Provide the [x, y] coordinate of the cell's center where the given text is located.  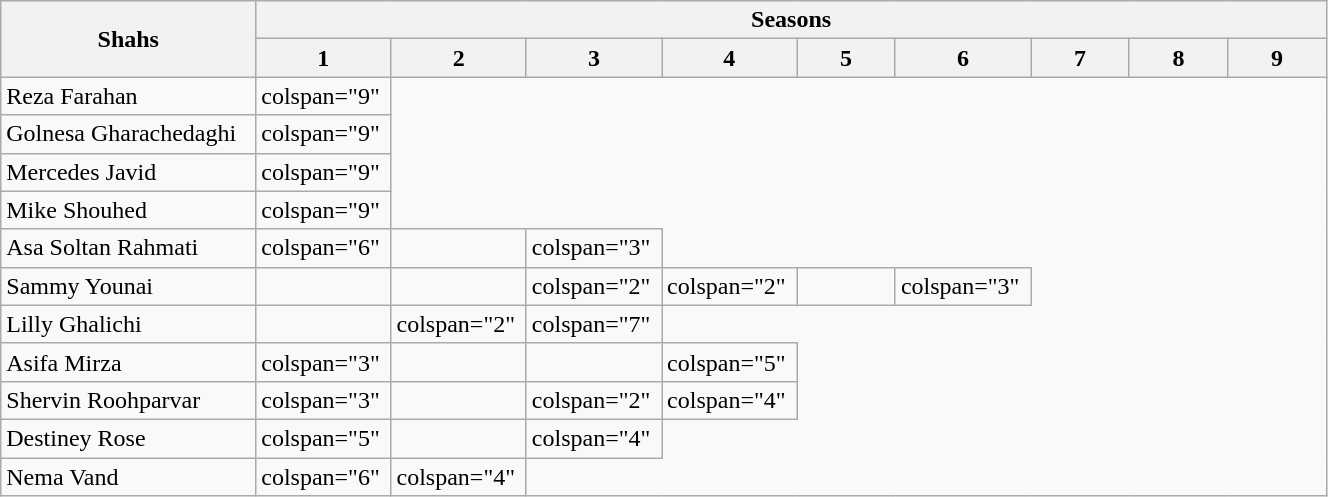
1 [324, 58]
Mercedes Javid [128, 172]
2 [458, 58]
Sammy Younai [128, 286]
9 [1278, 58]
colspan="7" [594, 324]
Seasons [792, 20]
Asifa Mirza [128, 362]
Asa Soltan Rahmati [128, 248]
4 [730, 58]
3 [594, 58]
Shahs [128, 39]
7 [1080, 58]
Shervin Roohparvar [128, 400]
Golnesa Gharachedaghi [128, 134]
Reza Farahan [128, 96]
6 [962, 58]
Lilly Ghalichi [128, 324]
Mike Shouhed [128, 210]
Destiney Rose [128, 438]
Nema Vand [128, 477]
5 [846, 58]
8 [1178, 58]
